Scan for the cell matching the given text and deliver its (x, y) coordinate at center. 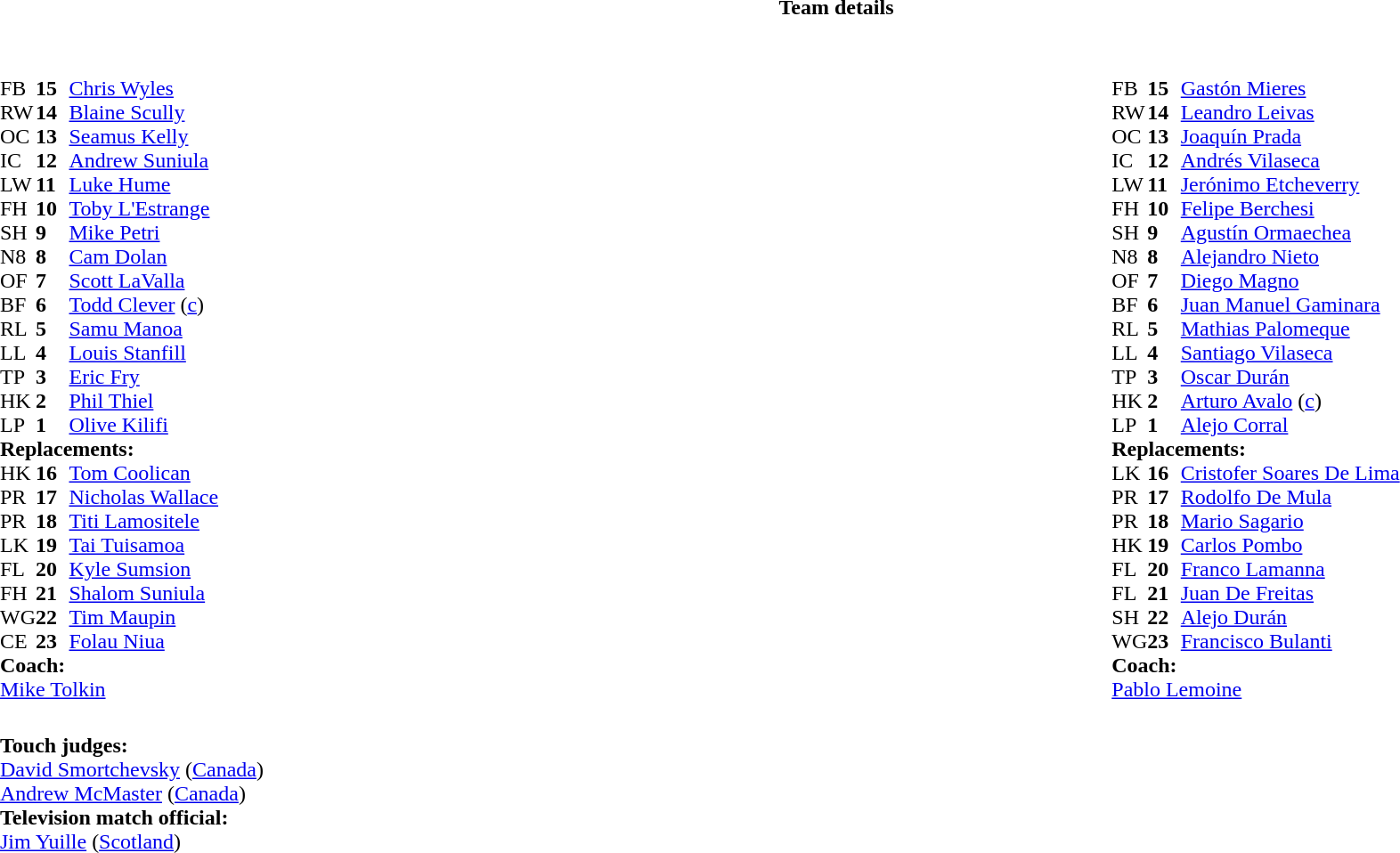
Agustín Ormaechea (1290, 233)
Mike Petri (143, 233)
Luke Hume (143, 185)
Alejo Durán (1290, 618)
Andrés Vilaseca (1290, 160)
Mario Sagario (1290, 522)
Oscar Durán (1290, 378)
Alejandro Nieto (1290, 256)
Leandro Leivas (1290, 112)
Phil Thiel (143, 401)
Todd Clever (c) (143, 305)
Tai Tuisamoa (143, 545)
Seamus Kelly (143, 137)
Samu Manoa (143, 329)
Louis Stanfill (143, 353)
Pablo Lemoine (1256, 689)
Scott LaValla (143, 281)
Nicholas Wallace (143, 497)
Titi Lamositele (143, 522)
Mathias Palomeque (1290, 329)
Blaine Scully (143, 112)
Gastón Mieres (1290, 89)
Tim Maupin (143, 618)
Diego Magno (1290, 281)
Felipe Berchesi (1290, 208)
Cristofer Soares De Lima (1290, 474)
Carlos Pombo (1290, 545)
Kyle Sumsion (143, 570)
Cam Dolan (143, 256)
Eric Fry (143, 378)
Jerónimo Etcheverry (1290, 185)
CE (18, 641)
Alejo Corral (1290, 426)
Rodolfo De Mula (1290, 497)
Folau Niua (143, 641)
Santiago Vilaseca (1290, 353)
Joaquín Prada (1290, 137)
Mike Tolkin (109, 689)
Franco Lamanna (1290, 570)
Juan De Freitas (1290, 593)
Olive Kilifi (143, 426)
Arturo Avalo (c) (1290, 401)
Andrew Suniula (143, 160)
Shalom Suniula (143, 593)
Chris Wyles (143, 89)
Tom Coolican (143, 474)
Juan Manuel Gaminara (1290, 305)
Francisco Bulanti (1290, 641)
Toby L'Estrange (143, 208)
